Output the [X, Y] coordinate of the center of the cell containing the given text.  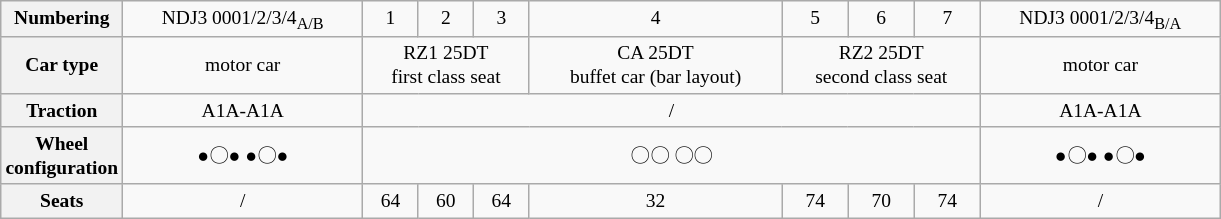
32 [656, 200]
70 [881, 200]
Car type [62, 64]
1 [390, 19]
〇〇 〇〇 [672, 156]
7 [947, 19]
NDJ3 0001/2/3/4B/A [1100, 19]
3 [502, 19]
Seats [62, 200]
NDJ3 0001/2/3/4A/B [243, 19]
Traction [62, 110]
4 [656, 19]
5 [815, 19]
Wheelconfiguration [62, 156]
Numbering [62, 19]
6 [881, 19]
CA 25DTbuffet car (bar layout) [656, 64]
2 [446, 19]
RZ2 25DTsecond class seat [881, 64]
RZ1 25DTfirst class seat [446, 64]
60 [446, 200]
